Pinpoint the cell where the given text exists, returning its (x, y) midpoint coordinate. 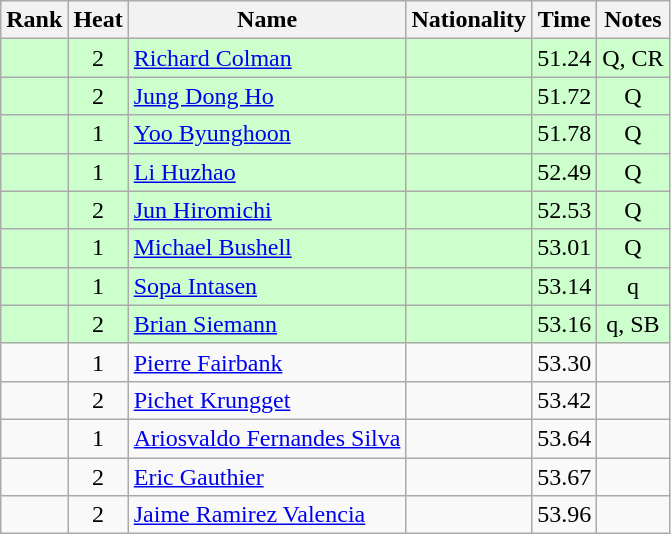
Yoo Byunghoon (267, 134)
Michael Bushell (267, 248)
Jung Dong Ho (267, 96)
q, SB (633, 324)
Pierre Fairbank (267, 362)
51.72 (564, 96)
52.49 (564, 172)
Nationality (469, 20)
53.14 (564, 286)
53.16 (564, 324)
Sopa Intasen (267, 286)
Name (267, 20)
53.30 (564, 362)
Rank (34, 20)
53.64 (564, 438)
53.42 (564, 400)
Brian Siemann (267, 324)
Pichet Krungget (267, 400)
Q, CR (633, 58)
Eric Gauthier (267, 477)
Richard Colman (267, 58)
51.24 (564, 58)
Time (564, 20)
Jaime Ramirez Valencia (267, 515)
53.67 (564, 477)
51.78 (564, 134)
Jun Hiromichi (267, 210)
52.53 (564, 210)
Li Huzhao (267, 172)
53.96 (564, 515)
q (633, 286)
53.01 (564, 248)
Heat (98, 20)
Ariosvaldo Fernandes Silva (267, 438)
Notes (633, 20)
